Find where the given text appears and provide that cell's center as [X, Y] coordinate. 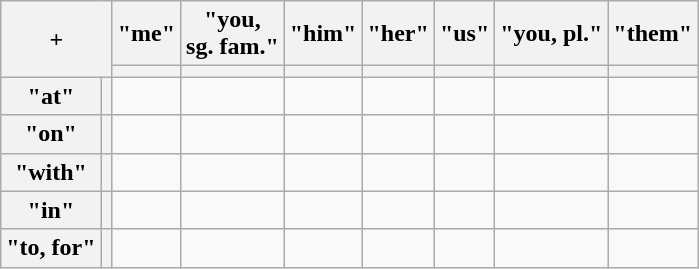
"them" [653, 34]
+ [56, 39]
"me" [146, 34]
"in" [51, 210]
"at" [51, 96]
"on" [51, 134]
"us" [464, 34]
"you, pl." [552, 34]
"you,sg. fam." [233, 34]
"her" [398, 34]
"to, for" [51, 248]
"with" [51, 172]
"him" [323, 34]
